Determine the (x, y) coordinate at the center of the cell enclosing the given text.  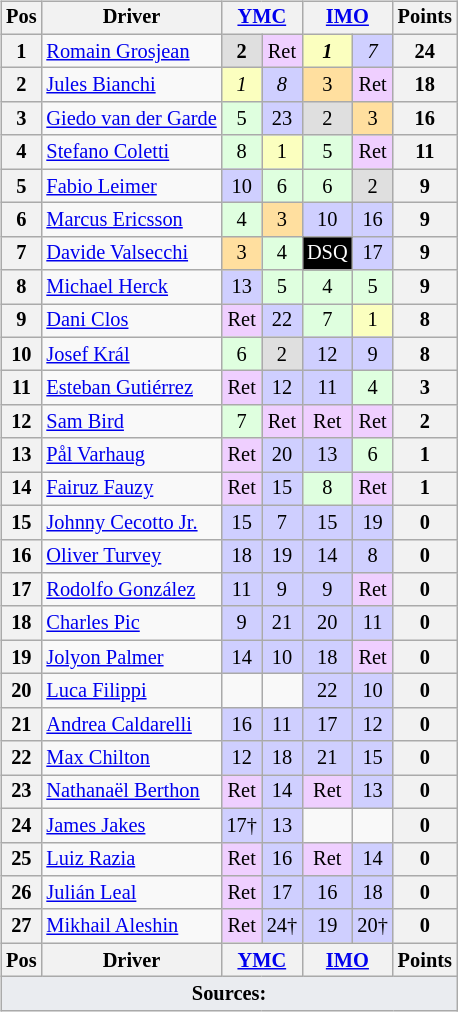
Julián Leal (131, 893)
Dani Clos (131, 321)
Luca Filippi (131, 691)
James Jakes (131, 825)
Michael Herck (131, 287)
Esteban Gutiérrez (131, 388)
Oliver Turvey (131, 556)
Sam Bird (131, 422)
Johnny Cecotto Jr. (131, 522)
20† (373, 926)
Andrea Caldarelli (131, 724)
Sources: (229, 994)
Nathanaël Berthon (131, 792)
Mikhail Aleshin (131, 926)
Luiz Razia (131, 859)
Charles Pic (131, 623)
Jules Bianchi (131, 85)
Giedo van der Garde (131, 119)
Fabio Leimer (131, 186)
Romain Grosjean (131, 51)
Pål Varhaug (131, 455)
Davide Valsecchi (131, 253)
Fairuz Fauzy (131, 489)
Josef Král (131, 354)
DSQ (327, 253)
Stefano Coletti (131, 152)
Jolyon Palmer (131, 657)
Max Chilton (131, 758)
25 (21, 859)
17† (242, 825)
26 (21, 893)
24† (282, 926)
27 (21, 926)
Rodolfo González (131, 590)
Marcus Ericsson (131, 220)
